Locate the cell with the specified text and output its (x, y) center coordinate. 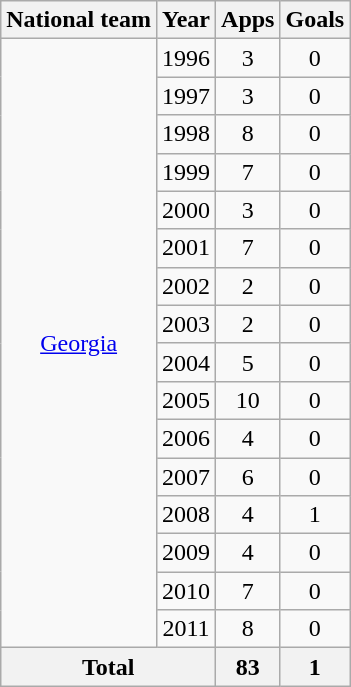
1997 (186, 96)
2009 (186, 553)
2002 (186, 286)
5 (248, 362)
2004 (186, 362)
2001 (186, 248)
1996 (186, 58)
Georgia (79, 344)
1999 (186, 172)
2000 (186, 210)
83 (248, 667)
2007 (186, 477)
National team (79, 20)
2010 (186, 591)
6 (248, 477)
2005 (186, 400)
Goals (315, 20)
2011 (186, 629)
Apps (248, 20)
1998 (186, 134)
Year (186, 20)
2003 (186, 324)
10 (248, 400)
2008 (186, 515)
Total (108, 667)
2006 (186, 438)
